Determine the [X, Y] coordinate at the center of the cell enclosing the given text.  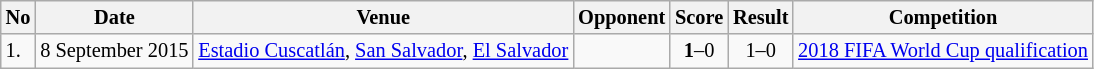
Competition [943, 17]
Venue [383, 17]
Date [114, 17]
8 September 2015 [114, 51]
1. [18, 51]
No [18, 17]
Estadio Cuscatlán, San Salvador, El Salvador [383, 51]
Result [760, 17]
Opponent [622, 17]
Score [699, 17]
2018 FIFA World Cup qualification [943, 51]
